Locate the cell with the specified text and output its (x, y) center coordinate. 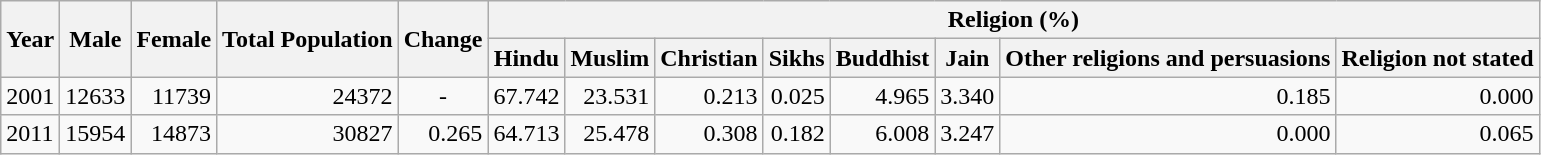
2001 (30, 96)
24372 (308, 96)
0.182 (796, 134)
Male (96, 39)
Sikhs (796, 58)
25.478 (610, 134)
6.008 (882, 134)
12633 (96, 96)
0.185 (1168, 96)
0.065 (1438, 134)
Religion not stated (1438, 58)
2011 (30, 134)
0.025 (796, 96)
64.713 (526, 134)
0.308 (709, 134)
3.340 (968, 96)
Other religions and persuasions (1168, 58)
67.742 (526, 96)
14873 (174, 134)
0.265 (443, 134)
0.213 (709, 96)
4.965 (882, 96)
Year (30, 39)
3.247 (968, 134)
Christian (709, 58)
Total Population (308, 39)
Jain (968, 58)
30827 (308, 134)
11739 (174, 96)
Female (174, 39)
Religion (%) (1014, 20)
15954 (96, 134)
Hindu (526, 58)
Buddhist (882, 58)
Change (443, 39)
- (443, 96)
Muslim (610, 58)
23.531 (610, 96)
